Determine the (X, Y) coordinate at the center of the cell enclosing the given text.  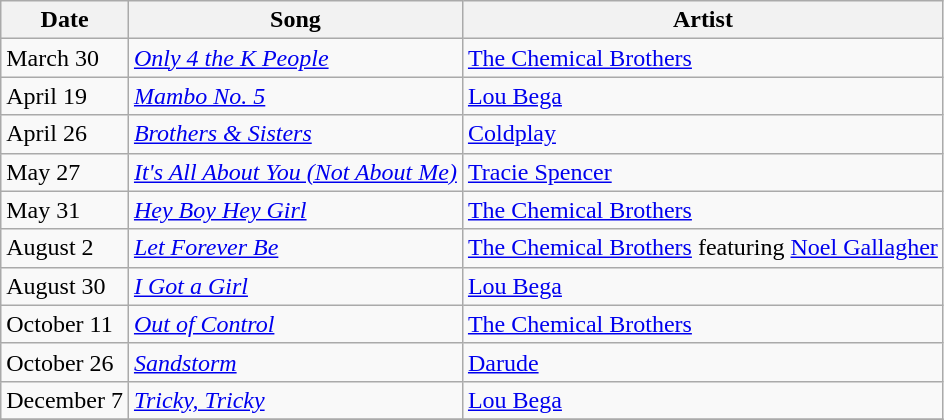
Brothers & Sisters (295, 134)
The Chemical Brothers featuring Noel Gallagher (702, 248)
Mambo No. 5 (295, 96)
Tricky, Tricky (295, 400)
April 19 (65, 96)
October 11 (65, 324)
Only 4 the K People (295, 58)
Darude (702, 362)
August 30 (65, 286)
March 30 (65, 58)
April 26 (65, 134)
Let Forever Be (295, 248)
Hey Boy Hey Girl (295, 210)
Sandstorm (295, 362)
May 27 (65, 172)
Song (295, 20)
October 26 (65, 362)
Out of Control (295, 324)
December 7 (65, 400)
Tracie Spencer (702, 172)
Artist (702, 20)
May 31 (65, 210)
August 2 (65, 248)
It's All About You (Not About Me) (295, 172)
I Got a Girl (295, 286)
Coldplay (702, 134)
Date (65, 20)
